Return the [x, y] coordinate for the center point of the cell that contains the specified text.  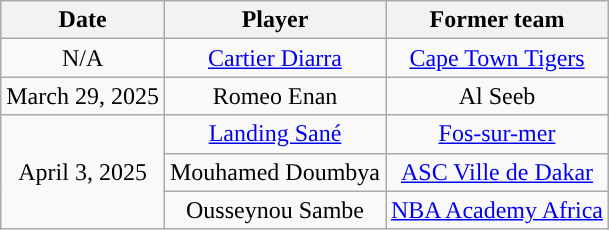
Former team [498, 20]
ASC Ville de Dakar [498, 172]
March 29, 2025 [83, 96]
Player [274, 20]
Landing Sané [274, 134]
Date [83, 20]
N/A [83, 58]
Ousseynou Sambe [274, 210]
Fos-sur-mer [498, 134]
Romeo Enan [274, 96]
Al Seeb [498, 96]
Cartier Diarra [274, 58]
NBA Academy Africa [498, 210]
Cape Town Tigers [498, 58]
April 3, 2025 [83, 172]
Mouhamed Doumbya [274, 172]
